Output the (X, Y) coordinate of the center of the cell containing the given text.  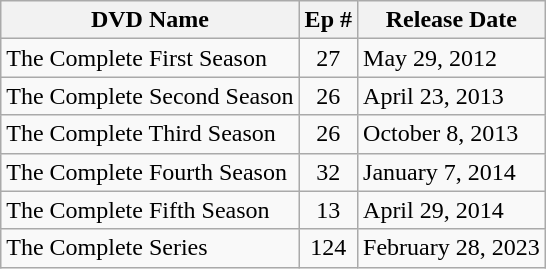
The Complete Series (150, 248)
27 (328, 58)
February 28, 2023 (452, 248)
October 8, 2013 (452, 134)
January 7, 2014 (452, 172)
Release Date (452, 20)
The Complete First Season (150, 58)
The Complete Second Season (150, 96)
The Complete Fourth Season (150, 172)
124 (328, 248)
April 29, 2014 (452, 210)
April 23, 2013 (452, 96)
13 (328, 210)
May 29, 2012 (452, 58)
The Complete Fifth Season (150, 210)
The Complete Third Season (150, 134)
32 (328, 172)
DVD Name (150, 20)
Ep # (328, 20)
